For the text-containing cell, return its midpoint in [X, Y] coordinate format. 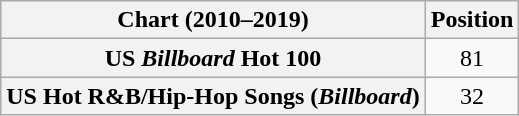
81 [472, 58]
32 [472, 96]
Position [472, 20]
Chart (2010–2019) [213, 20]
US Hot R&B/Hip-Hop Songs (Billboard) [213, 96]
US Billboard Hot 100 [213, 58]
